Identify which cell holds the provided text, then report its [x, y] central coordinate. 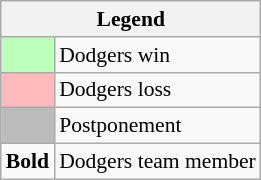
Postponement [158, 126]
Bold [28, 162]
Legend [131, 19]
Dodgers loss [158, 90]
Dodgers win [158, 55]
Dodgers team member [158, 162]
